Determine the [x, y] coordinate at the center of the cell enclosing the given text.  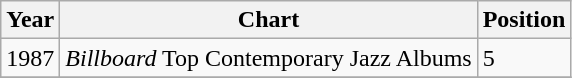
1987 [30, 58]
Position [524, 20]
Chart [268, 20]
5 [524, 58]
Year [30, 20]
Billboard Top Contemporary Jazz Albums [268, 58]
